Locate the cell with the specified text and output its (x, y) center coordinate. 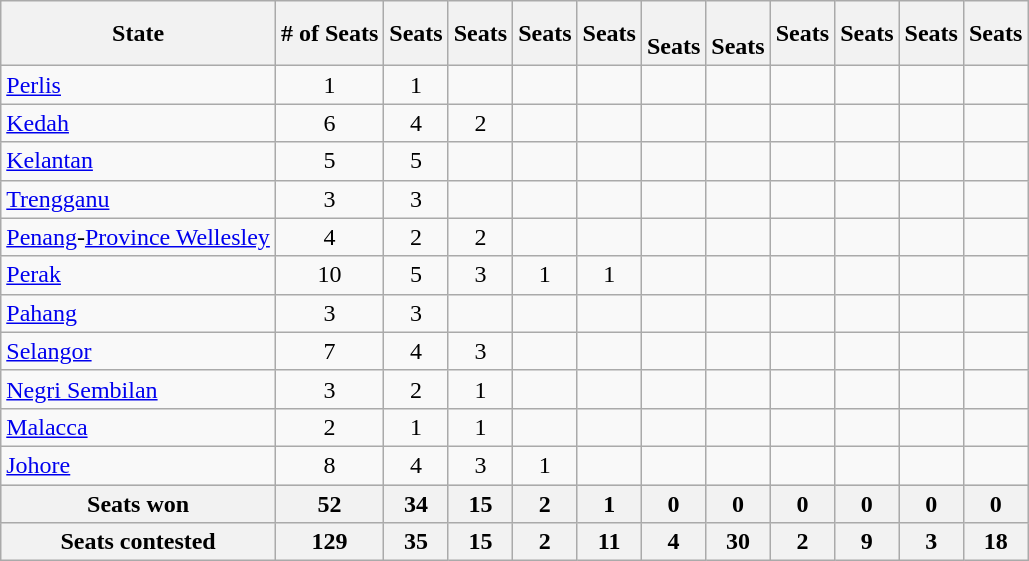
# of Seats (329, 34)
Seats contested (138, 542)
Kedah (138, 123)
Perak (138, 275)
30 (738, 542)
10 (329, 275)
11 (609, 542)
Negri Sembilan (138, 389)
Seats won (138, 503)
18 (995, 542)
Kelantan (138, 161)
State (138, 34)
Pahang (138, 313)
Penang-Province Wellesley (138, 237)
7 (329, 351)
129 (329, 542)
35 (416, 542)
9 (867, 542)
Johore (138, 465)
6 (329, 123)
Trengganu (138, 199)
Selangor (138, 351)
34 (416, 503)
Malacca (138, 427)
Perlis (138, 85)
52 (329, 503)
8 (329, 465)
